Find where the given text appears and provide that cell's center as (X, Y) coordinate. 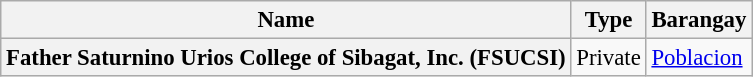
Poblacion (699, 58)
Barangay (699, 20)
Private (608, 58)
Father Saturnino Urios College of Sibagat, Inc. (FSUCSI) (286, 58)
Name (286, 20)
Type (608, 20)
